Determine the [X, Y] coordinate at the center of the cell enclosing the given text.  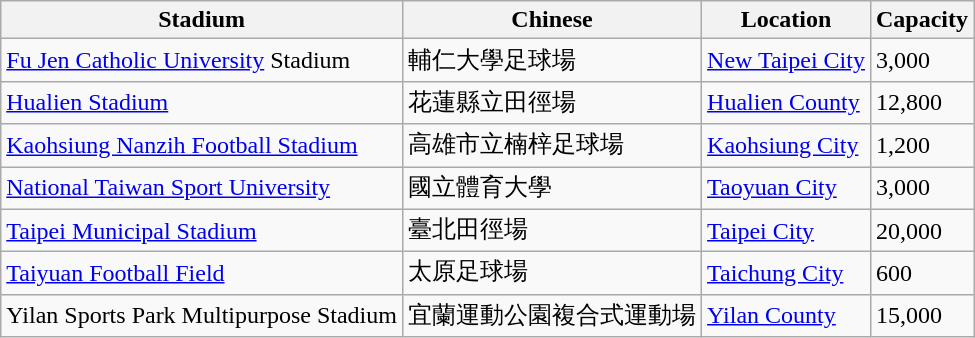
600 [922, 274]
Hualien Stadium [202, 102]
輔仁大學足球場 [552, 60]
臺北田徑場 [552, 230]
Kaohsiung Nanzih Football Stadium [202, 146]
Taipei City [786, 230]
New Taipei City [786, 60]
Hualien County [786, 102]
Location [786, 20]
15,000 [922, 316]
National Taiwan Sport University [202, 188]
Yilan County [786, 316]
高雄市立楠梓足球場 [552, 146]
Taiyuan Football Field [202, 274]
太原足球場 [552, 274]
1,200 [922, 146]
花蓮縣立田徑場 [552, 102]
Taipei Municipal Stadium [202, 230]
Yilan Sports Park Multipurpose Stadium [202, 316]
20,000 [922, 230]
宜蘭運動公園複合式運動場 [552, 316]
Kaohsiung City [786, 146]
Stadium [202, 20]
Taoyuan City [786, 188]
Taichung City [786, 274]
Chinese [552, 20]
12,800 [922, 102]
國立體育大學 [552, 188]
Capacity [922, 20]
Fu Jen Catholic University Stadium [202, 60]
